Return the (x, y) coordinate for the center point of the cell that contains the specified text.  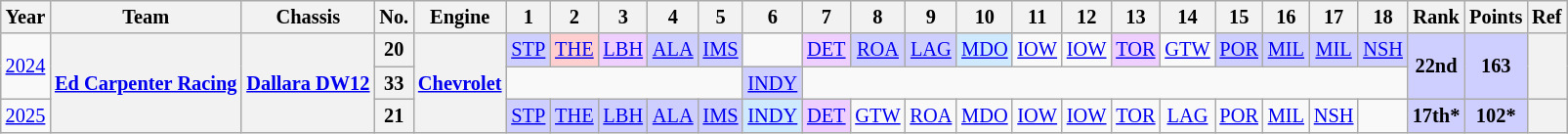
Points (1496, 17)
Dallara DW12 (308, 82)
15 (1239, 17)
Rank (1436, 17)
4 (673, 17)
Year (25, 17)
5 (721, 17)
17th* (1436, 115)
6 (772, 17)
12 (1086, 17)
18 (1382, 17)
Ed Carpenter Racing (146, 82)
Team (146, 17)
20 (394, 50)
2 (574, 17)
Ref (1547, 17)
11 (1037, 17)
10 (985, 17)
1 (528, 17)
9 (932, 17)
Chassis (308, 17)
21 (394, 115)
102* (1496, 115)
22nd (1436, 67)
17 (1334, 17)
33 (394, 83)
2024 (25, 67)
14 (1187, 17)
Chevrolet (459, 82)
16 (1286, 17)
163 (1496, 67)
13 (1135, 17)
8 (877, 17)
No. (394, 17)
3 (623, 17)
7 (826, 17)
2025 (25, 115)
Engine (459, 17)
